From the cell containing the given text, extract its center point as (x, y) coordinate. 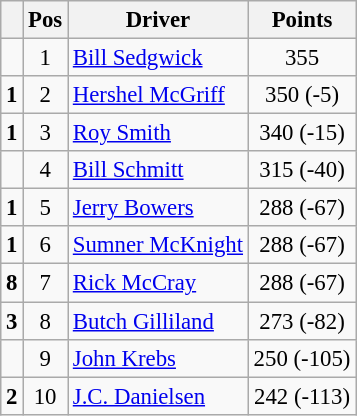
10 (46, 396)
355 (302, 58)
Jerry Bowers (158, 208)
Bill Schmitt (158, 170)
Rick McCray (158, 283)
315 (-40) (302, 170)
250 (-105) (302, 358)
5 (46, 208)
Driver (158, 20)
Points (302, 20)
242 (-113) (302, 396)
350 (-5) (302, 95)
Hershel McGriff (158, 95)
Pos (46, 20)
Roy Smith (158, 133)
340 (-15) (302, 133)
John Krebs (158, 358)
Bill Sedgwick (158, 58)
9 (46, 358)
J.C. Danielsen (158, 396)
4 (46, 170)
Butch Gilliland (158, 321)
273 (-82) (302, 321)
7 (46, 283)
Sumner McKnight (158, 245)
6 (46, 245)
